Pinpoint the cell where the given text exists, returning its (x, y) midpoint coordinate. 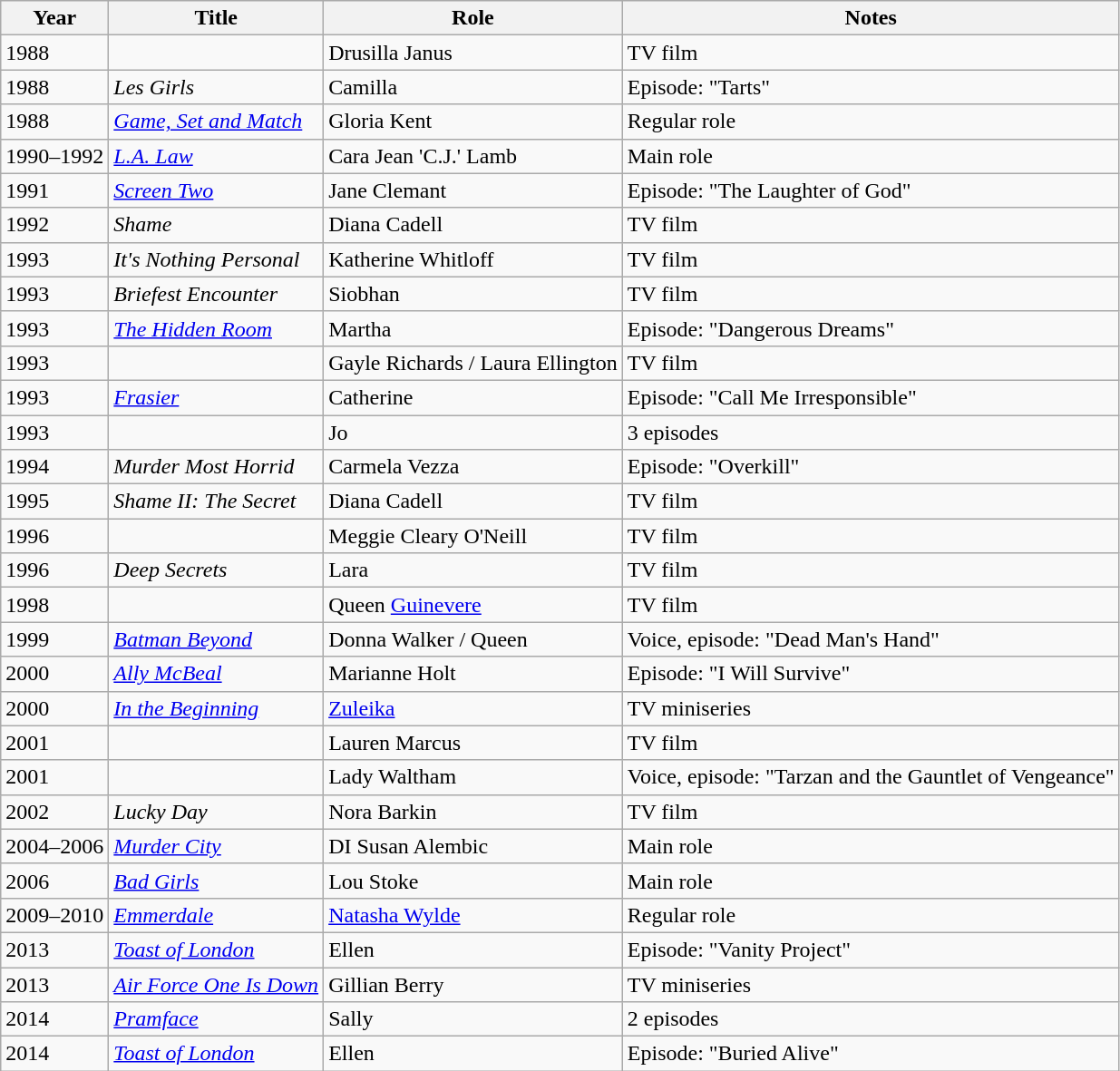
Emmerdale (216, 915)
Title (216, 18)
Gillian Berry (473, 984)
Catherine (473, 397)
Lou Stoke (473, 881)
1999 (54, 639)
Frasier (216, 397)
Jane Clemant (473, 190)
The Hidden Room (216, 328)
2009–2010 (54, 915)
2 episodes (871, 1019)
Lucky Day (216, 812)
Jo (473, 433)
Lauren Marcus (473, 743)
DI Susan Alembic (473, 846)
Cara Jean 'C.J.' Lamb (473, 156)
Bad Girls (216, 881)
Air Force One Is Down (216, 984)
Notes (871, 18)
Episode: "Vanity Project" (871, 949)
Marianne Holt (473, 674)
Sally (473, 1019)
1994 (54, 467)
Screen Two (216, 190)
L.A. Law (216, 156)
Episode: "I Will Survive" (871, 674)
Murder City (216, 846)
Drusilla Janus (473, 53)
Episode: "Buried Alive" (871, 1054)
Voice, episode: "Tarzan and the Gauntlet of Vengeance" (871, 777)
Gayle Richards / Laura Ellington (473, 363)
Les Girls (216, 87)
Batman Beyond (216, 639)
Siobhan (473, 294)
Ally McBeal (216, 674)
Carmela Vezza (473, 467)
It's Nothing Personal (216, 259)
Katherine Whitloff (473, 259)
Zuleika (473, 708)
Game, Set and Match (216, 122)
Natasha Wylde (473, 915)
Voice, episode: "Dead Man's Hand" (871, 639)
Meggie Cleary O'Neill (473, 536)
Episode: "Call Me Irresponsible" (871, 397)
Lady Waltham (473, 777)
Shame (216, 225)
3 episodes (871, 433)
1992 (54, 225)
1991 (54, 190)
Shame II: The Secret (216, 501)
Year (54, 18)
In the Beginning (216, 708)
Martha (473, 328)
Queen Guinevere (473, 605)
Lara (473, 570)
Murder Most Horrid (216, 467)
Episode: "Overkill" (871, 467)
Donna Walker / Queen (473, 639)
Episode: "Tarts" (871, 87)
1990–1992 (54, 156)
Pramface (216, 1019)
Briefest Encounter (216, 294)
Camilla (473, 87)
Role (473, 18)
Deep Secrets (216, 570)
2006 (54, 881)
1998 (54, 605)
Nora Barkin (473, 812)
2002 (54, 812)
Episode: "Dangerous Dreams" (871, 328)
Gloria Kent (473, 122)
2004–2006 (54, 846)
1995 (54, 501)
Episode: "The Laughter of God" (871, 190)
